Scan for the cell matching the given text and deliver its (X, Y) coordinate at center. 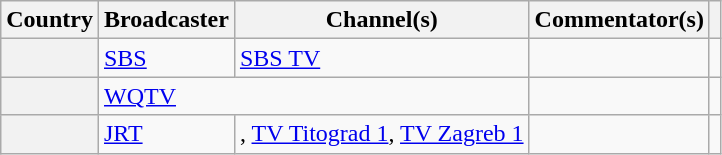
Broadcaster (166, 20)
JRT (166, 134)
Commentator(s) (619, 20)
WQTV (314, 96)
SBS (166, 58)
Channel(s) (382, 20)
, TV Titograd 1, TV Zagreb 1 (382, 134)
Country (50, 20)
SBS TV (382, 58)
